Return the (X, Y) coordinate for the center point of the cell that contains the specified text.  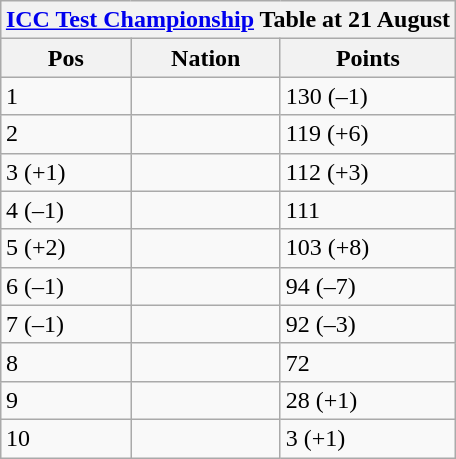
1 (66, 96)
10 (66, 438)
Pos (66, 58)
94 (–7) (368, 286)
103 (+8) (368, 248)
5 (+2) (66, 248)
28 (+1) (368, 400)
4 (–1) (66, 210)
Points (368, 58)
7 (–1) (66, 324)
8 (66, 362)
ICC Test Championship Table at 21 August (228, 20)
112 (+3) (368, 172)
119 (+6) (368, 134)
111 (368, 210)
72 (368, 362)
2 (66, 134)
6 (–1) (66, 286)
Nation (206, 58)
130 (–1) (368, 96)
9 (66, 400)
92 (–3) (368, 324)
